Detect which cell encompasses the target text, then output its (X, Y) center coordinate. 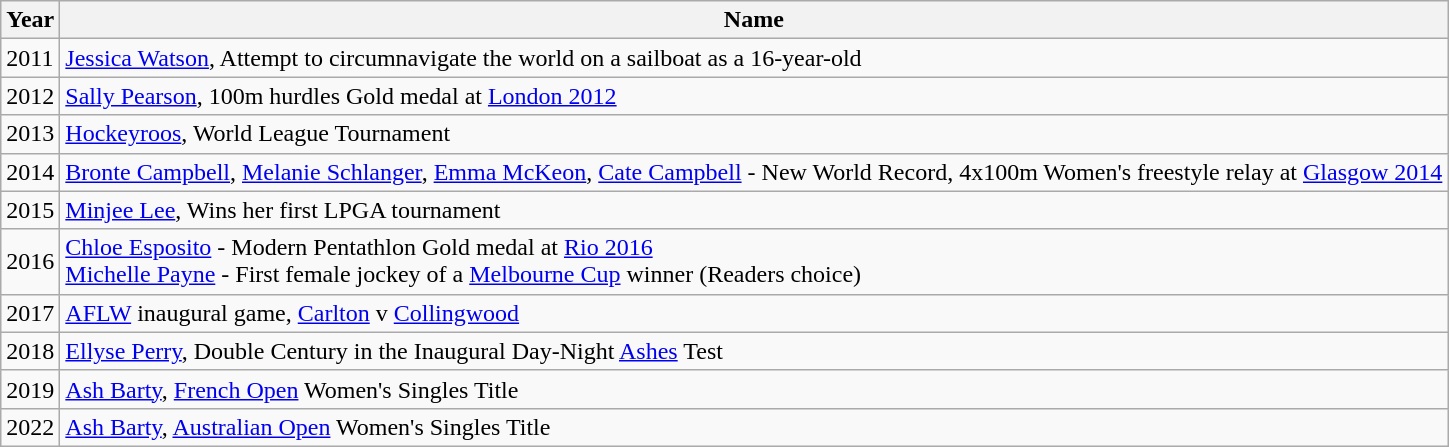
Minjee Lee, Wins her first LPGA tournament (754, 210)
Name (754, 20)
Bronte Campbell, Melanie Schlanger, Emma McKeon, Cate Campbell - New World Record, 4x100m Women's freestyle relay at Glasgow 2014 (754, 172)
2014 (30, 172)
2012 (30, 96)
2011 (30, 58)
Ellyse Perry, Double Century in the Inaugural Day-Night Ashes Test (754, 351)
Year (30, 20)
Ash Barty, French Open Women's Singles Title (754, 389)
Hockeyroos, World League Tournament (754, 134)
2016 (30, 262)
Jessica Watson, Attempt to circumnavigate the world on a sailboat as a 16-year-old (754, 58)
2022 (30, 427)
2015 (30, 210)
2019 (30, 389)
Chloe Esposito - Modern Pentathlon Gold medal at Rio 2016Michelle Payne - First female jockey of a Melbourne Cup winner (Readers choice) (754, 262)
2013 (30, 134)
Ash Barty, Australian Open Women's Singles Title (754, 427)
AFLW inaugural game, Carlton v Collingwood (754, 313)
2017 (30, 313)
Sally Pearson, 100m hurdles Gold medal at London 2012 (754, 96)
2018 (30, 351)
